Search for the cell housing the specified text and yield its [x, y] center coordinate. 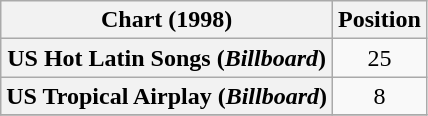
Chart (1998) [167, 20]
25 [380, 58]
US Hot Latin Songs (Billboard) [167, 58]
8 [380, 96]
US Tropical Airplay (Billboard) [167, 96]
Position [380, 20]
